Return the [x, y] coordinate for the center point of the cell that contains the specified text.  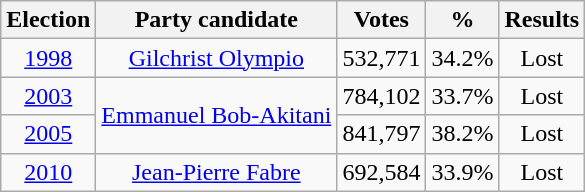
Emmanuel Bob-Akitani [216, 115]
33.9% [462, 172]
2010 [48, 172]
% [462, 20]
Jean-Pierre Fabre [216, 172]
34.2% [462, 58]
841,797 [382, 134]
784,102 [382, 96]
Election [48, 20]
692,584 [382, 172]
1998 [48, 58]
2003 [48, 96]
Gilchrist Olympio [216, 58]
532,771 [382, 58]
33.7% [462, 96]
2005 [48, 134]
Results [542, 20]
Votes [382, 20]
38.2% [462, 134]
Party candidate [216, 20]
